Find where the given text appears and provide that cell's center as [X, Y] coordinate. 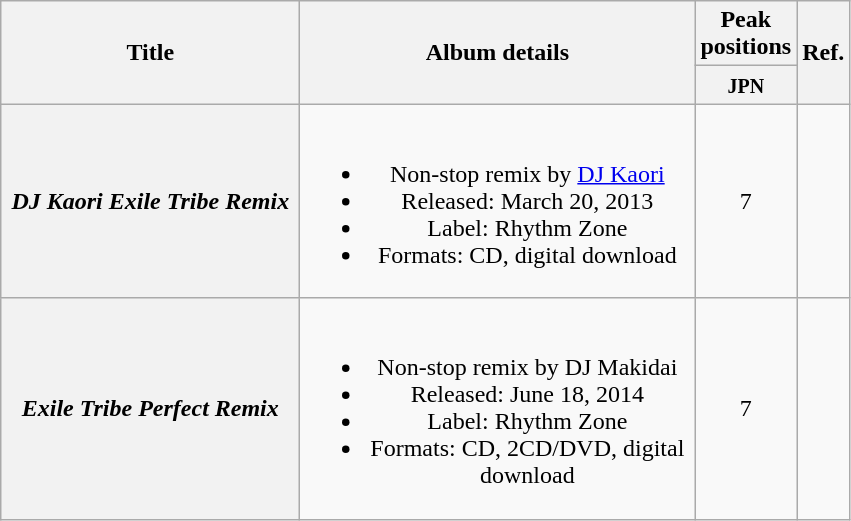
Exile Tribe Perfect Remix [150, 408]
Non-stop remix by DJ KaoriReleased: March 20, 2013 Label: Rhythm ZoneFormats: CD, digital download [498, 201]
Non-stop remix by DJ MakidaiReleased: June 18, 2014 Label: Rhythm ZoneFormats: CD, 2CD/DVD, digital download [498, 408]
Peak positions [746, 34]
JPN [746, 85]
Ref. [824, 52]
Album details [498, 52]
DJ Kaori Exile Tribe Remix [150, 201]
Title [150, 52]
